Detect which cell encompasses the target text, then output its [X, Y] center coordinate. 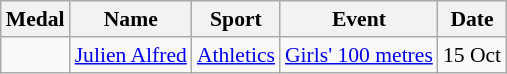
Julien Alfred [131, 55]
Athletics [236, 55]
15 Oct [472, 55]
Medal [36, 19]
Sport [236, 19]
Girls' 100 metres [359, 55]
Name [131, 19]
Date [472, 19]
Event [359, 19]
